Identify which cell holds the provided text, then report its [x, y] central coordinate. 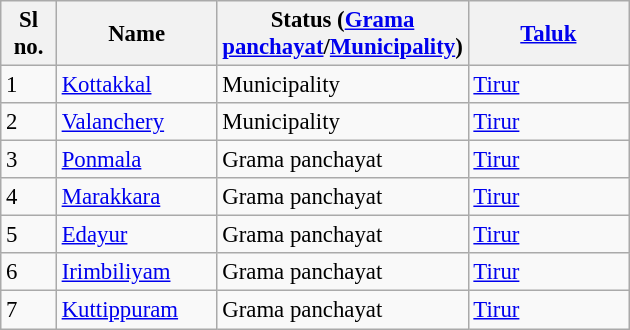
2 [29, 122]
Irimbiliyam [136, 273]
Edayur [136, 235]
Kottakkal [136, 85]
7 [29, 310]
Valanchery [136, 122]
1 [29, 85]
Status (Grama panchayat/Municipality) [342, 34]
Ponmala [136, 160]
Kuttippuram [136, 310]
Sl no. [29, 34]
Taluk [548, 34]
4 [29, 197]
5 [29, 235]
6 [29, 273]
3 [29, 160]
Marakkara [136, 197]
Name [136, 34]
